From the cell containing the given text, extract its center point as (X, Y) coordinate. 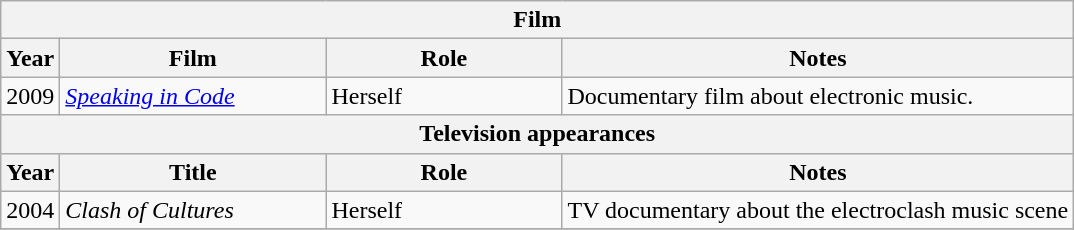
Title (193, 172)
Television appearances (538, 134)
2009 (30, 96)
TV documentary about the electroclash music scene (818, 210)
Speaking in Code (193, 96)
2004 (30, 210)
Clash of Cultures (193, 210)
Documentary film about electronic music. (818, 96)
